Provide the (X, Y) coordinate of the cell's center where the given text is located.  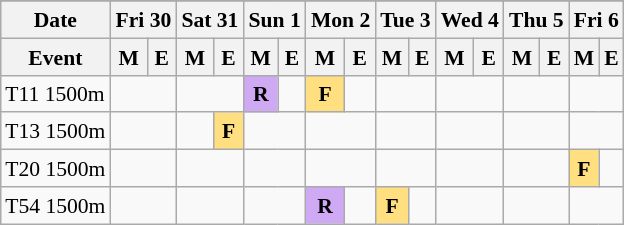
T20 1500m (55, 168)
Wed 4 (470, 20)
Fri 30 (143, 20)
Mon 2 (340, 20)
T11 1500m (55, 94)
Thu 5 (536, 20)
Event (55, 56)
Fri 6 (596, 20)
Tue 3 (405, 20)
Sat 31 (210, 20)
Date (55, 20)
T54 1500m (55, 204)
T13 1500m (55, 130)
Sun 1 (274, 20)
